Pinpoint the cell where the given text exists, returning its (X, Y) midpoint coordinate. 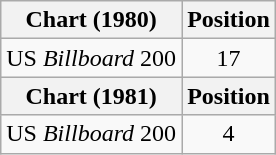
17 (229, 58)
Chart (1981) (92, 96)
Chart (1980) (92, 20)
4 (229, 134)
